Identify which cell holds the provided text, then report its (x, y) central coordinate. 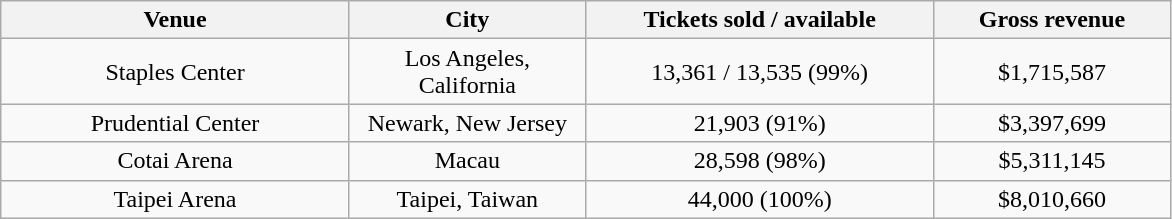
Staples Center (176, 72)
Newark, New Jersey (467, 123)
$3,397,699 (1052, 123)
Los Angeles, California (467, 72)
Tickets sold / available (760, 20)
Cotai Arena (176, 161)
$5,311,145 (1052, 161)
$8,010,660 (1052, 199)
21,903 (91%) (760, 123)
$1,715,587 (1052, 72)
Venue (176, 20)
Taipei, Taiwan (467, 199)
Prudential Center (176, 123)
Taipei Arena (176, 199)
28,598 (98%) (760, 161)
44,000 (100%) (760, 199)
City (467, 20)
13,361 / 13,535 (99%) (760, 72)
Gross revenue (1052, 20)
Macau (467, 161)
